Find where the given text appears and provide that cell's center as (x, y) coordinate. 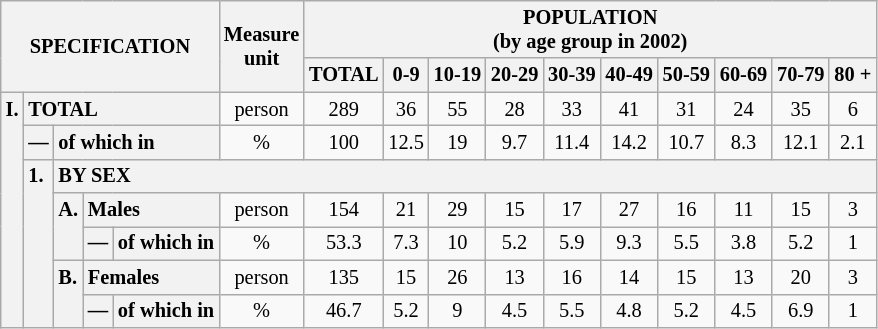
40-49 (628, 75)
14 (628, 277)
9 (458, 311)
B. (68, 294)
28 (514, 109)
14.2 (628, 142)
30-39 (572, 75)
46.7 (344, 311)
10.7 (686, 142)
80 + (852, 75)
10 (458, 243)
55 (458, 109)
289 (344, 109)
33 (572, 109)
A. (68, 226)
12.1 (800, 142)
154 (344, 210)
19 (458, 142)
11 (744, 210)
2.1 (852, 142)
20-29 (514, 75)
26 (458, 277)
10-19 (458, 75)
135 (344, 277)
6 (852, 109)
70-79 (800, 75)
Males (151, 210)
12.5 (406, 142)
20 (800, 277)
9.3 (628, 243)
7.3 (406, 243)
8.3 (744, 142)
4.8 (628, 311)
29 (458, 210)
I. (12, 210)
41 (628, 109)
POPULATION (by age group in 2002) (590, 29)
53.3 (344, 243)
21 (406, 210)
1. (38, 243)
SPECIFICATION (110, 46)
11.4 (572, 142)
BY SEX (466, 176)
Measure unit (262, 46)
35 (800, 109)
50-59 (686, 75)
17 (572, 210)
60-69 (744, 75)
Females (151, 277)
24 (744, 109)
5.9 (572, 243)
36 (406, 109)
0-9 (406, 75)
6.9 (800, 311)
9.7 (514, 142)
31 (686, 109)
3.8 (744, 243)
100 (344, 142)
27 (628, 210)
